Capture the cell that displays the provided text and extract its [x, y] central coordinate. 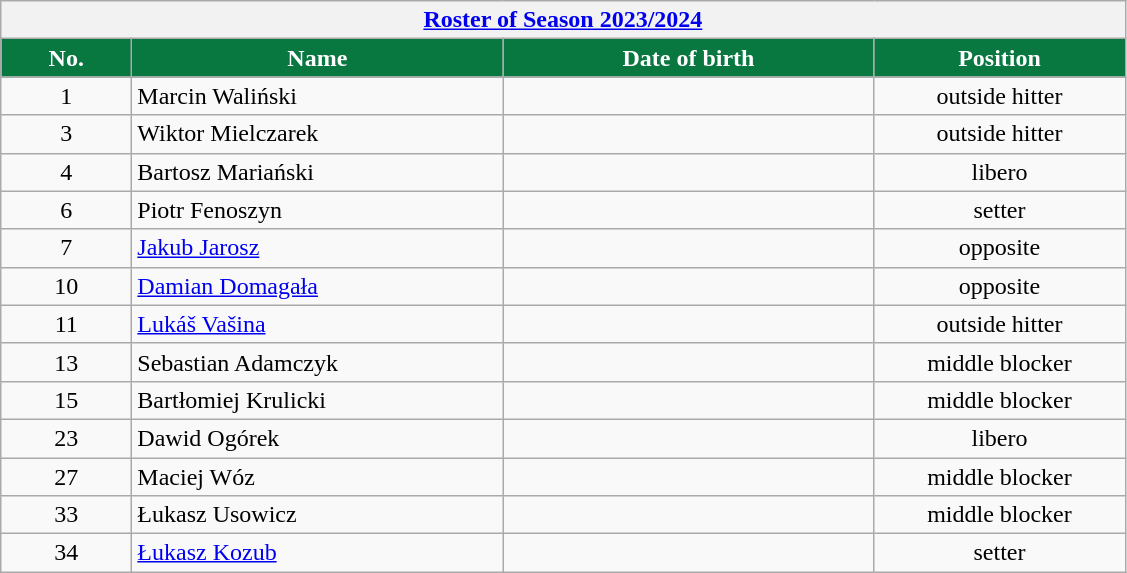
Jakub Jarosz [318, 248]
15 [66, 400]
Łukasz Kozub [318, 553]
Damian Domagała [318, 286]
6 [66, 210]
33 [66, 515]
13 [66, 362]
11 [66, 324]
34 [66, 553]
27 [66, 477]
Wiktor Mielczarek [318, 134]
1 [66, 96]
7 [66, 248]
10 [66, 286]
Bartosz Mariański [318, 172]
Maciej Wóz [318, 477]
3 [66, 134]
4 [66, 172]
Name [318, 58]
Sebastian Adamczyk [318, 362]
Roster of Season 2023/2024 [563, 20]
Piotr Fenoszyn [318, 210]
Marcin Waliński [318, 96]
Łukasz Usowicz [318, 515]
No. [66, 58]
Bartłomiej Krulicki [318, 400]
Position [1000, 58]
Lukáš Vašina [318, 324]
Dawid Ogórek [318, 438]
23 [66, 438]
Date of birth [688, 58]
